Scan for the cell matching the given text and deliver its [X, Y] coordinate at center. 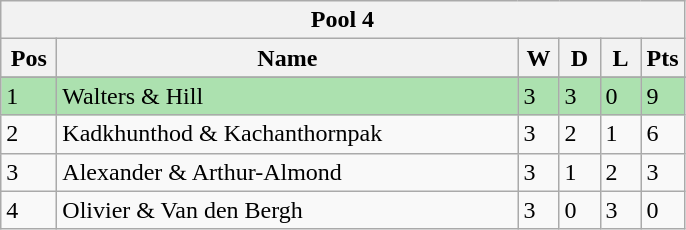
9 [662, 96]
Pts [662, 58]
Name [288, 58]
D [580, 58]
Walters & Hill [288, 96]
W [538, 58]
Alexander & Arthur-Almond [288, 172]
Pool 4 [342, 20]
Kadkhunthod & Kachanthornpak [288, 134]
Olivier & Van den Bergh [288, 210]
4 [29, 210]
L [620, 58]
Pos [29, 58]
6 [662, 134]
